Search for the cell housing the specified text and yield its (x, y) center coordinate. 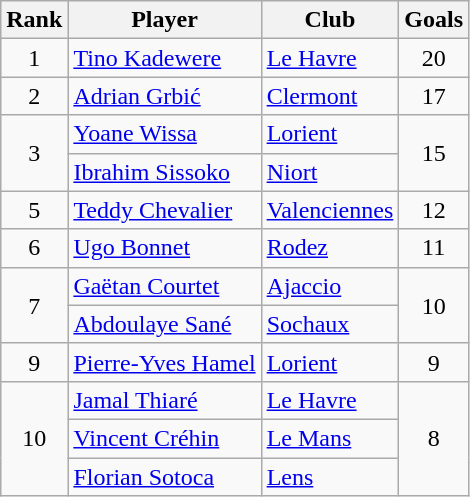
Goals (434, 20)
Ibrahim Sissoko (164, 172)
7 (34, 305)
Yoane Wissa (164, 134)
Club (330, 20)
17 (434, 96)
Adrian Grbić (164, 96)
Lens (330, 477)
2 (34, 96)
1 (34, 58)
12 (434, 210)
Ugo Bonnet (164, 248)
5 (34, 210)
11 (434, 248)
20 (434, 58)
Vincent Créhin (164, 438)
Florian Sotoca (164, 477)
Abdoulaye Sané (164, 324)
Niort (330, 172)
Rodez (330, 248)
3 (34, 153)
Player (164, 20)
6 (34, 248)
Valenciennes (330, 210)
Jamal Thiaré (164, 400)
Rank (34, 20)
Ajaccio (330, 286)
Gaëtan Courtet (164, 286)
Clermont (330, 96)
Teddy Chevalier (164, 210)
Le Mans (330, 438)
15 (434, 153)
8 (434, 438)
Sochaux (330, 324)
Tino Kadewere (164, 58)
Pierre-Yves Hamel (164, 362)
